Identify which cell holds the provided text, then report its (x, y) central coordinate. 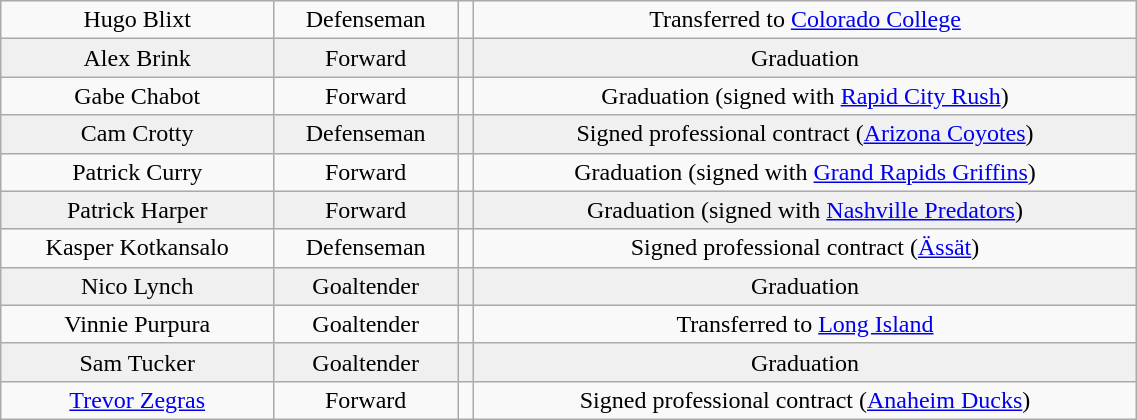
Kasper Kotkansalo (138, 248)
Patrick Curry (138, 172)
Graduation (signed with Rapid City Rush) (805, 96)
Vinnie Purpura (138, 324)
Signed professional contract (Arizona Coyotes) (805, 134)
Patrick Harper (138, 210)
Signed professional contract (Anaheim Ducks) (805, 400)
Signed professional contract (Ässät) (805, 248)
Nico Lynch (138, 286)
Gabe Chabot (138, 96)
Trevor Zegras (138, 400)
Alex Brink (138, 58)
Hugo Blixt (138, 20)
Cam Crotty (138, 134)
Graduation (signed with Grand Rapids Griffins) (805, 172)
Transferred to Long Island (805, 324)
Sam Tucker (138, 362)
Graduation (signed with Nashville Predators) (805, 210)
Transferred to Colorado College (805, 20)
